Return [x, y] of the center of cell containing provided text 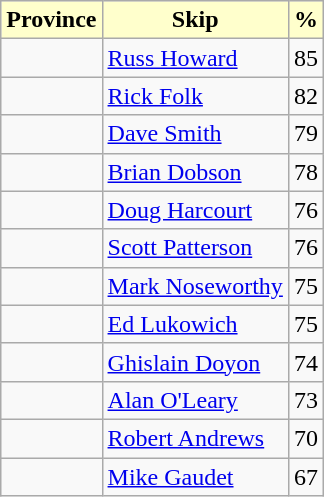
Ed Lukowich [195, 324]
74 [306, 362]
Dave Smith [195, 134]
Rick Folk [195, 96]
Alan O'Leary [195, 400]
Ghislain Doyon [195, 362]
85 [306, 58]
Mark Noseworthy [195, 286]
Doug Harcourt [195, 210]
Brian Dobson [195, 172]
Mike Gaudet [195, 477]
Russ Howard [195, 58]
Skip [195, 20]
% [306, 20]
Scott Patterson [195, 248]
70 [306, 438]
78 [306, 172]
67 [306, 477]
82 [306, 96]
Robert Andrews [195, 438]
73 [306, 400]
79 [306, 134]
Province [52, 20]
